Detect which cell encompasses the target text, then output its [x, y] center coordinate. 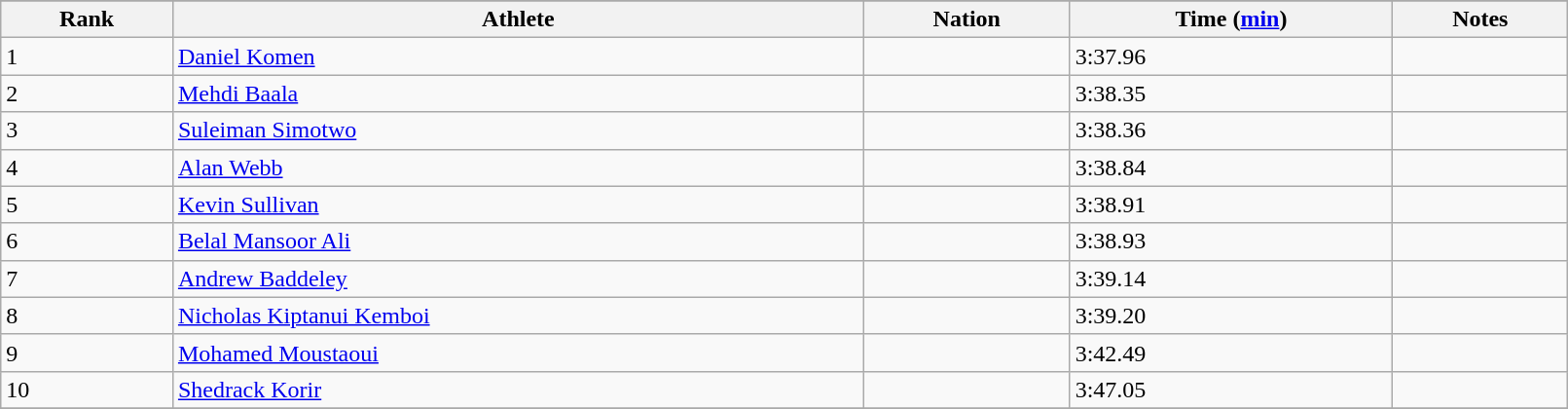
3:38.91 [1231, 204]
Nicholas Kiptanui Kemboi [518, 316]
7 [88, 279]
8 [88, 316]
10 [88, 390]
Notes [1480, 19]
Andrew Baddeley [518, 279]
3:37.96 [1231, 56]
3:38.36 [1231, 130]
Kevin Sullivan [518, 204]
Time (min) [1231, 19]
2 [88, 93]
Alan Webb [518, 167]
Belal Mansoor Ali [518, 242]
3:42.49 [1231, 353]
Daniel Komen [518, 56]
Suleiman Simotwo [518, 130]
3:39.14 [1231, 279]
6 [88, 242]
1 [88, 56]
3:47.05 [1231, 390]
Nation [966, 19]
5 [88, 204]
9 [88, 353]
Shedrack Korir [518, 390]
Mehdi Baala [518, 93]
3 [88, 130]
3:38.93 [1231, 242]
3:39.20 [1231, 316]
3:38.84 [1231, 167]
Mohamed Moustaoui [518, 353]
4 [88, 167]
3:38.35 [1231, 93]
Rank [88, 19]
Athlete [518, 19]
